Detect which cell encompasses the target text, then output its (x, y) center coordinate. 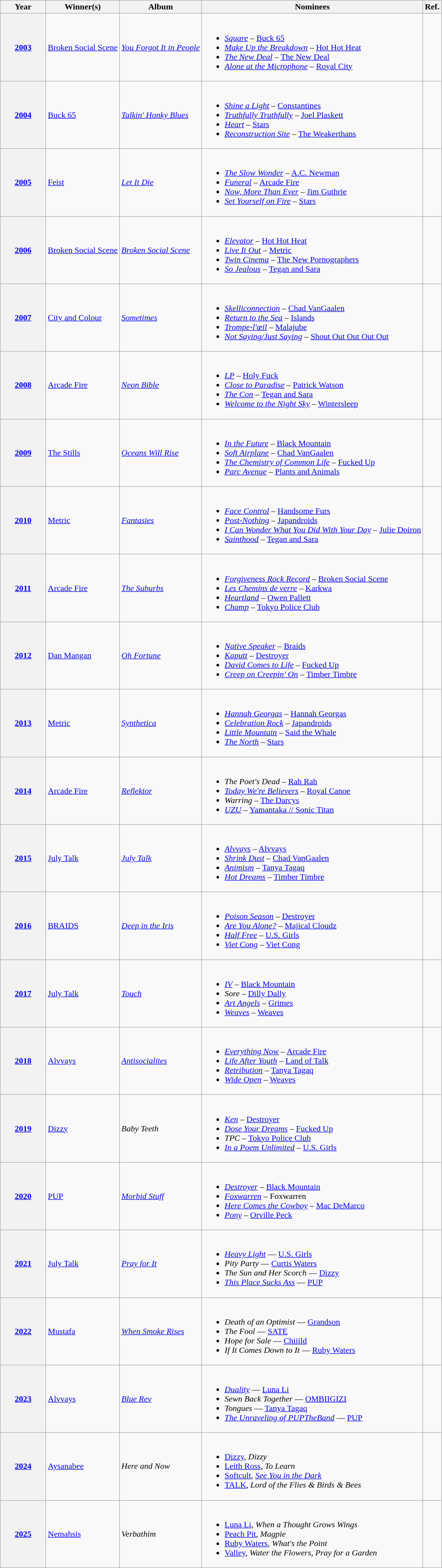
Native Speaker – BraidsKaputt – DestroyerDavid Comes to Life – Fucked UpCreep on Creepin' On – Timber Timbre (312, 655)
Death of an Optimist — GrandsonThe Fool — SATEHope for Sale — ChiiildIf It Comes Down to It — Ruby Waters (312, 1331)
Face Control – Handsome FursPost-Nothing – JapandroidsI Can Wonder What You Did With Your Day – Julie DoironSainthood – Tegan and Sara (312, 520)
Feist (83, 182)
Shine a Light – ConstantinesTruthfully Truthfully – Joel PlaskettHeart – StarsReconstruction Site – The Weakerthans (312, 115)
2010 (23, 520)
The Stills (83, 453)
2003 (23, 47)
Sometimes (161, 318)
Blue Rev (161, 1399)
Nominees (312, 7)
Oh Fortune (161, 655)
Heavy Light — U.S. GirlsPity Party — Curtis WatersThe Sun and Her Scorch — DizzyThis Place Sucks Ass — PUP (312, 1264)
Ref. (432, 7)
2012 (23, 655)
Poison Season – DestroyerAre You Alone? – Majical CloudzHalf Free – U.S. GirlsViet Cong – Viet Cong (312, 926)
Fantasies (161, 520)
Oceans Will Rise (161, 453)
Synthetica (161, 723)
2016 (23, 926)
2023 (23, 1399)
Square – Buck 65Make Up the Breakdown – Hot Hot HeatThe New Deal – The New DealAlone at the Microphone – Royal City (312, 47)
Morbid Stuff (161, 1196)
Aysanabee (83, 1466)
Let It Die (161, 182)
Forgiveness Rock Record – Broken Social SceneLes Chemins de verre – KarkwaHeartland – Owen PallettChamp – Tokyo Police Club (312, 588)
When Smoke Rises (161, 1331)
Skelliconnection – Chad VanGaalenReturn to the Sea – IslandsTrompe-l'œil – MalajubeNot Saying/Just Saying – Shout Out Out Out Out (312, 318)
Talkin' Honky Blues (161, 115)
Winner(s) (83, 7)
Luna Li, When a Thought Grows WingsPeach Pit, MagpieRuby Waters, What's the PointValley, Water the Flowers, Pray for a Garden (312, 1534)
Deep in the Iris (161, 926)
2024 (23, 1466)
IV – Black MountainSore – Dilly DallyArt Angels – GrimesWeaves – Weaves (312, 993)
City and Colour (83, 318)
2013 (23, 723)
Album (161, 7)
The Suburbs (161, 588)
Verbathim (161, 1534)
Dizzy, DizzyLeith Ross, To LearnSoftcult, See You in the DarkTALK, Lord of the Flies & Birds & Bees (312, 1466)
Ken – DestroyerDose Your Dreams – Fucked UpTPC – Tokyo Police ClubIn a Poem Unlimited – U.S. Girls (312, 1129)
2008 (23, 385)
You Forgot It in People (161, 47)
Here and Now (161, 1466)
Baby Teeth (161, 1129)
Duality — Luna LiSewn Back Together — OMBIIGIZITongues — Tanya TagaqThe Unraveling of PUPTheBand — PUP (312, 1399)
Destroyer – Black MountainFoxwarren – FoxwarrenHere Comes the Cowboy – Mac DeMarcoPony – Orville Peck (312, 1196)
Everything Now – Arcade FireLife After Youth – Land of TalkRetribution – Tanya TagaqWide Open – Weaves (312, 1061)
2006 (23, 250)
The Slow Wonder – A.C. NewmanFuneral – Arcade FireNow, More Than Ever – Jim GuthrieSet Yourself on Fire – Stars (312, 182)
Dan Mangan (83, 655)
Antisocialites (161, 1061)
2025 (23, 1534)
Elevator – Hot Hot HeatLive It Out – MetricTwin Cinema – The New PornographersSo Jealous – Tegan and Sara (312, 250)
Mustafa (83, 1331)
2007 (23, 318)
Touch (161, 993)
Buck 65 (83, 115)
Hannah Georgas – Hannah GeorgasCelebration Rock – JapandroidsLittle Mountain – Said the WhaleThe North – Stars (312, 723)
2015 (23, 858)
2022 (23, 1331)
Nemahsis (83, 1534)
In the Future – Black MountainSoft Airplane – Chad VanGaalenThe Chemistry of Common Life – Fucked UpParc Avenue – Plants and Animals (312, 453)
Alvvays – AlvvaysShrink Dust – Chad VanGaalenAnimism – Tanya TagaqHot Dreams – Timber Timbre (312, 858)
2009 (23, 453)
BRAIDS (83, 926)
2021 (23, 1264)
2019 (23, 1129)
2014 (23, 791)
The Poet's Dead – Rah RahToday We're Believers – Royal CanoeWarring – The DarcysUZU – Yamantaka // Sonic Titan (312, 791)
Neon Bible (161, 385)
2005 (23, 182)
2017 (23, 993)
2020 (23, 1196)
Dizzy (83, 1129)
2004 (23, 115)
Reflektor (161, 791)
Year (23, 7)
PUP (83, 1196)
LP – Holy FuckClose to Paradise – Patrick WatsonThe Con – Tegan and SaraWelcome to the Night Sky – Wintersleep (312, 385)
Pray for It (161, 1264)
2018 (23, 1061)
2011 (23, 588)
